Extract the [x, y] coordinate from the center of the cell holding the provided text.  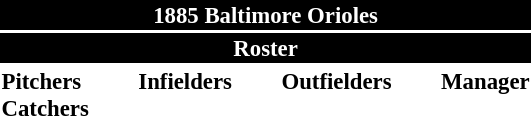
Roster [266, 48]
1885 Baltimore Orioles [266, 15]
